Return [x, y] of the center of cell containing provided text 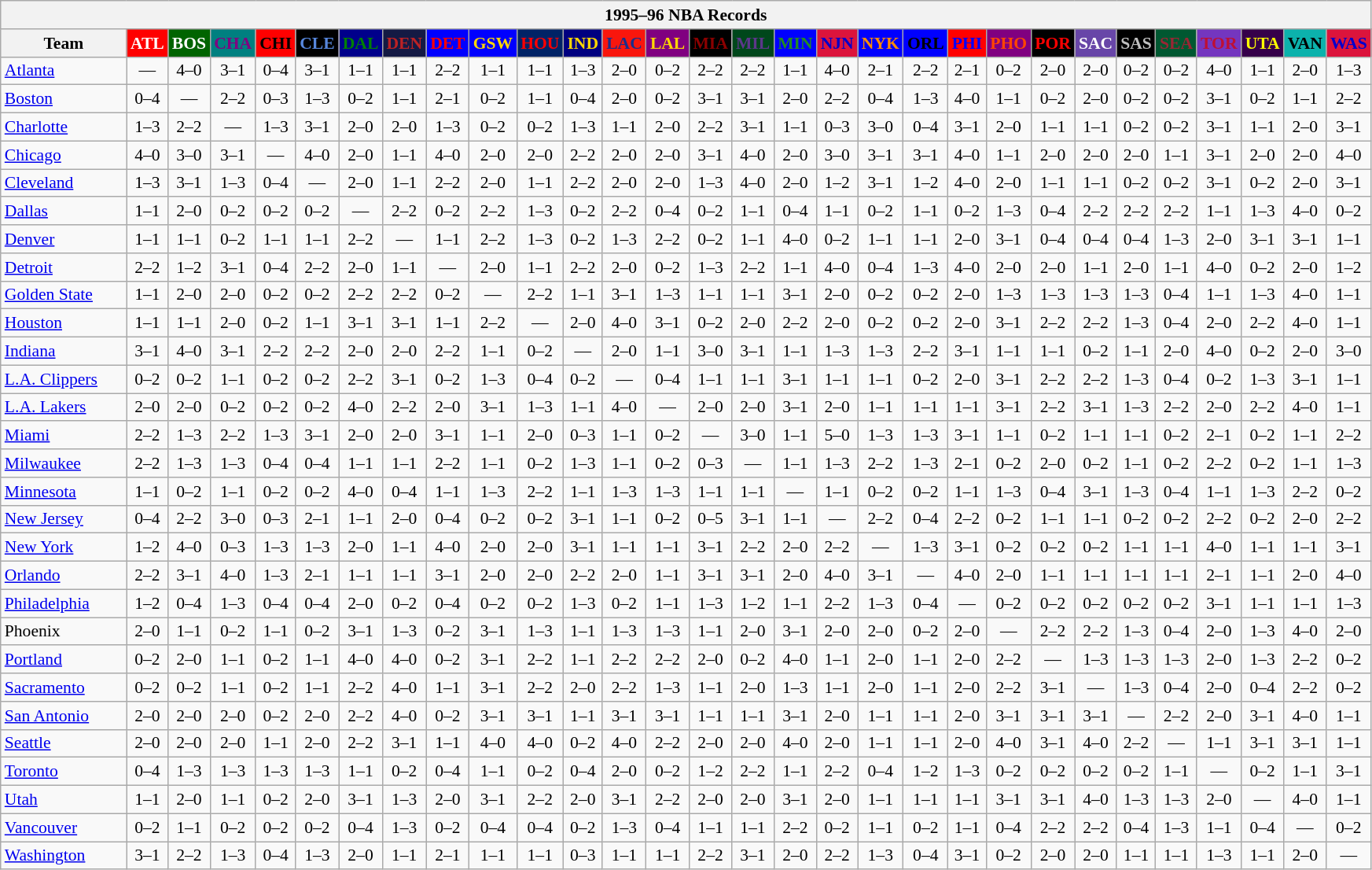
BOS [189, 43]
WAS [1349, 43]
Philadelphia [64, 603]
Golden State [64, 295]
1995–96 NBA Records [686, 15]
Miami [64, 436]
Cleveland [64, 183]
5–0 [837, 436]
MIL [753, 43]
Houston [64, 323]
L.A. Lakers [64, 407]
HOU [539, 43]
Atlanta [64, 71]
L.A. Clippers [64, 379]
New York [64, 547]
Milwaukee [64, 463]
UTA [1263, 43]
LAC [624, 43]
Team [64, 43]
DEN [404, 43]
Phoenix [64, 632]
DAL [361, 43]
Toronto [64, 772]
Washington [64, 856]
Chicago [64, 155]
SAC [1096, 43]
NYK [881, 43]
LAL [668, 43]
Minnesota [64, 492]
Orlando [64, 576]
PHO [1008, 43]
SAS [1136, 43]
MIN [795, 43]
Boston [64, 99]
PHI [967, 43]
ORL [926, 43]
CLE [318, 43]
SEA [1176, 43]
0–5 [710, 519]
Dallas [64, 212]
San Antonio [64, 716]
IND [583, 43]
Charlotte [64, 127]
POR [1053, 43]
Portland [64, 660]
Indiana [64, 352]
ATL [148, 43]
VAN [1305, 43]
Utah [64, 800]
MIA [710, 43]
Seattle [64, 743]
TOR [1219, 43]
GSW [494, 43]
Detroit [64, 267]
Sacramento [64, 688]
NJN [837, 43]
CHA [233, 43]
New Jersey [64, 519]
Denver [64, 239]
Vancouver [64, 828]
DET [448, 43]
CHI [275, 43]
